Find where the given text appears and provide that cell's center as (x, y) coordinate. 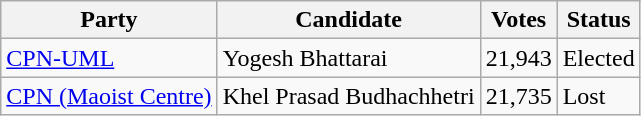
Party (109, 20)
CPN-UML (109, 58)
21,943 (518, 58)
Khel Prasad Budhachhetri (348, 96)
Elected (598, 58)
Yogesh Bhattarai (348, 58)
Candidate (348, 20)
Status (598, 20)
CPN (Maoist Centre) (109, 96)
21,735 (518, 96)
Lost (598, 96)
Votes (518, 20)
